Capture the cell that displays the provided text and extract its (X, Y) central coordinate. 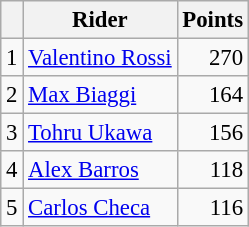
270 (212, 58)
3 (12, 133)
Valentino Rossi (100, 58)
116 (212, 208)
156 (212, 133)
164 (212, 95)
Rider (100, 20)
Max Biaggi (100, 95)
Points (212, 20)
Alex Barros (100, 170)
Tohru Ukawa (100, 133)
118 (212, 170)
2 (12, 95)
4 (12, 170)
5 (12, 208)
1 (12, 58)
Carlos Checa (100, 208)
